Identify which cell holds the provided text, then report its (X, Y) central coordinate. 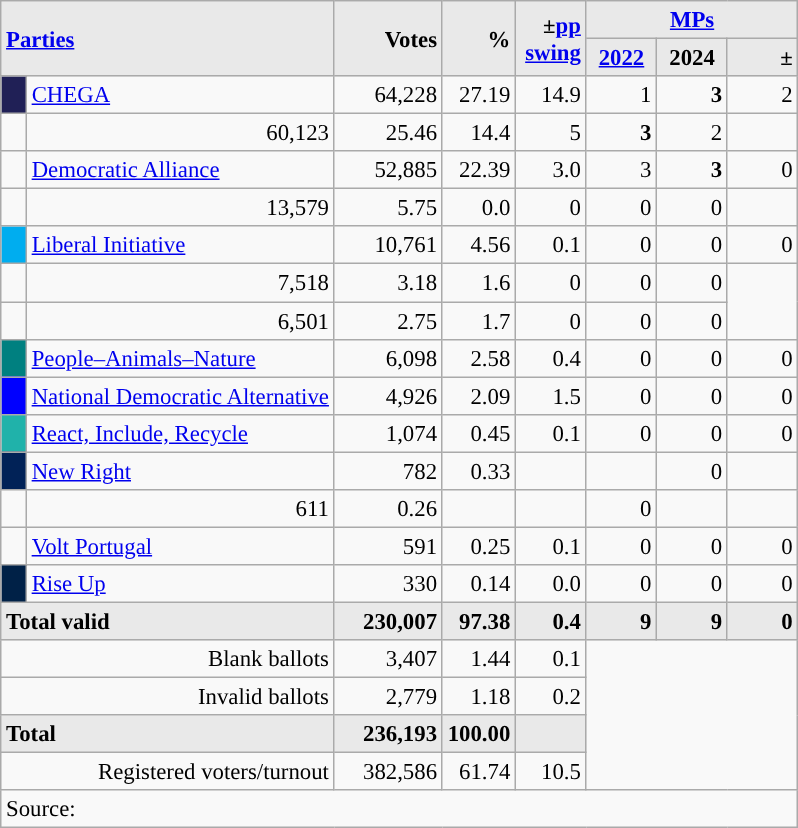
1.7 (478, 321)
Rise Up (180, 584)
National Democratic Alternative (180, 396)
382,586 (388, 772)
1,074 (388, 433)
6,098 (388, 358)
0.33 (478, 471)
2022 (622, 58)
Total (168, 734)
330 (388, 584)
4,926 (388, 396)
0.45 (478, 433)
± (762, 58)
Volt Portugal (180, 546)
14.9 (552, 95)
14.4 (478, 133)
Blank ballots (168, 659)
People–Animals–Nature (180, 358)
5.75 (388, 208)
60,123 (180, 133)
236,193 (388, 734)
±pp swing (552, 38)
4.56 (478, 245)
1.18 (478, 697)
100.00 (478, 734)
230,007 (388, 621)
1.44 (478, 659)
React, Include, Recycle (180, 433)
0.14 (478, 584)
3,407 (388, 659)
52,885 (388, 170)
5 (552, 133)
61.74 (478, 772)
3.18 (388, 283)
3.0 (552, 170)
22.39 (478, 170)
Total valid (168, 621)
25.46 (388, 133)
97.38 (478, 621)
Democratic Alliance (180, 170)
591 (388, 546)
Parties (168, 38)
Liberal Initiative (180, 245)
782 (388, 471)
611 (180, 509)
6,501 (180, 321)
13,579 (180, 208)
2.75 (388, 321)
27.19 (478, 95)
MPs (692, 20)
CHEGA (180, 95)
2,779 (388, 697)
% (478, 38)
Registered voters/turnout (168, 772)
0.2 (552, 697)
Source: (400, 809)
Invalid ballots (168, 697)
Votes (388, 38)
64,228 (388, 95)
2.09 (478, 396)
New Right (180, 471)
2024 (692, 58)
1.6 (478, 283)
0.25 (478, 546)
2.58 (478, 358)
7,518 (180, 283)
0.26 (388, 509)
1.5 (552, 396)
10,761 (388, 245)
1 (622, 95)
10.5 (552, 772)
